Find where the given text appears and provide that cell's center as (x, y) coordinate. 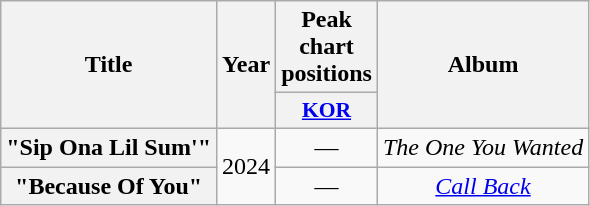
"Sip Ona Lil Sum'" (109, 147)
Title (109, 65)
KOR (327, 111)
Peakchartpositions (327, 47)
"Because Of You" (109, 185)
The One You Wanted (482, 147)
Album (482, 65)
2024 (246, 166)
Year (246, 65)
Call Back (482, 185)
